Return the (X, Y) coordinate for the center point of the cell that contains the specified text.  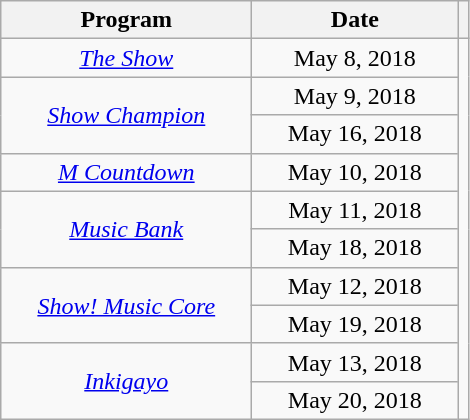
May 11, 2018 (355, 210)
Show Champion (126, 115)
May 18, 2018 (355, 248)
The Show (126, 58)
May 13, 2018 (355, 362)
Program (126, 20)
May 8, 2018 (355, 58)
Show! Music Core (126, 305)
May 20, 2018 (355, 400)
Date (355, 20)
Music Bank (126, 229)
May 10, 2018 (355, 172)
May 9, 2018 (355, 96)
M Countdown (126, 172)
Inkigayo (126, 381)
May 16, 2018 (355, 134)
May 19, 2018 (355, 324)
May 12, 2018 (355, 286)
